Locate the cell with the specified text and output its [X, Y] center coordinate. 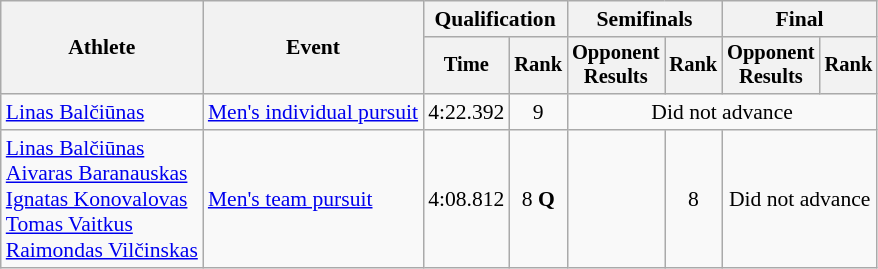
Men's individual pursuit [313, 112]
9 [538, 112]
Linas BalčiūnasAivaras BaranauskasIgnatas KonovalovasTomas VaitkusRaimondas Vilčinskas [102, 199]
Linas Balčiūnas [102, 112]
4:22.392 [466, 112]
Final [800, 19]
Event [313, 48]
8 Q [538, 199]
Qualification [495, 19]
Semifinals [644, 19]
Time [466, 66]
8 [693, 199]
Men's team pursuit [313, 199]
Athlete [102, 48]
4:08.812 [466, 199]
